Return (X, Y) of the center of cell containing provided text 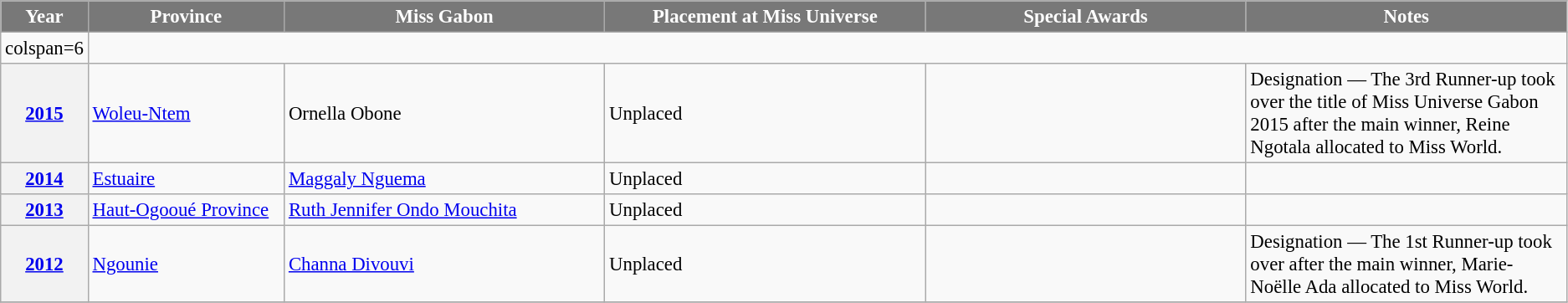
Placement at Miss Universe (765, 17)
Maggaly Nguema (445, 179)
Channa Divouvi (445, 264)
2014 (44, 179)
Designation — The 3rd Runner-up took over the title of Miss Universe Gabon 2015 after the main winner, Reine Ngotala allocated to Miss World. (1406, 114)
colspan=6 (44, 49)
Haut-Ogooué Province (186, 210)
2015 (44, 114)
Ruth Jennifer Ondo Mouchita (445, 210)
2013 (44, 210)
Woleu-Ntem (186, 114)
Notes (1406, 17)
Miss Gabon (445, 17)
Special Awards (1086, 17)
2012 (44, 264)
Province (186, 17)
Year (44, 17)
Designation — The 1st Runner-up took over after the main winner, Marie-Noëlle Ada allocated to Miss World. (1406, 264)
Estuaire (186, 179)
Ornella Obone (445, 114)
Ngounie (186, 264)
